Find where the given text appears and provide that cell's center as (x, y) coordinate. 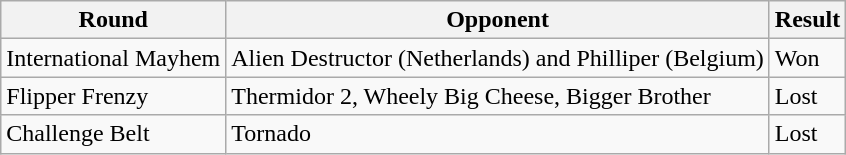
Tornado (498, 134)
Won (807, 58)
International Mayhem (114, 58)
Result (807, 20)
Flipper Frenzy (114, 96)
Alien Destructor (Netherlands) and Philliper (Belgium) (498, 58)
Opponent (498, 20)
Challenge Belt (114, 134)
Round (114, 20)
Thermidor 2, Wheely Big Cheese, Bigger Brother (498, 96)
